Extract the [x, y] coordinate from the center of the cell holding the provided text.  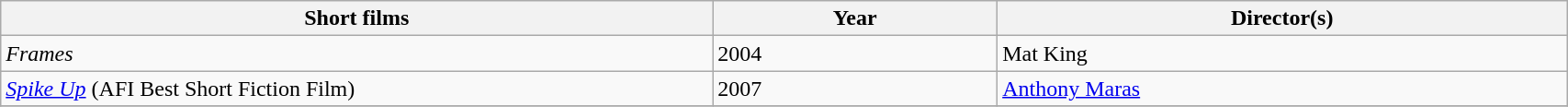
Anthony Maras [1282, 89]
Director(s) [1282, 18]
Mat King [1282, 53]
Frames [356, 53]
Year [855, 18]
Short films [356, 18]
2004 [855, 53]
Spike Up (AFI Best Short Fiction Film) [356, 89]
2007 [855, 89]
